Detect which cell encompasses the target text, then output its [x, y] center coordinate. 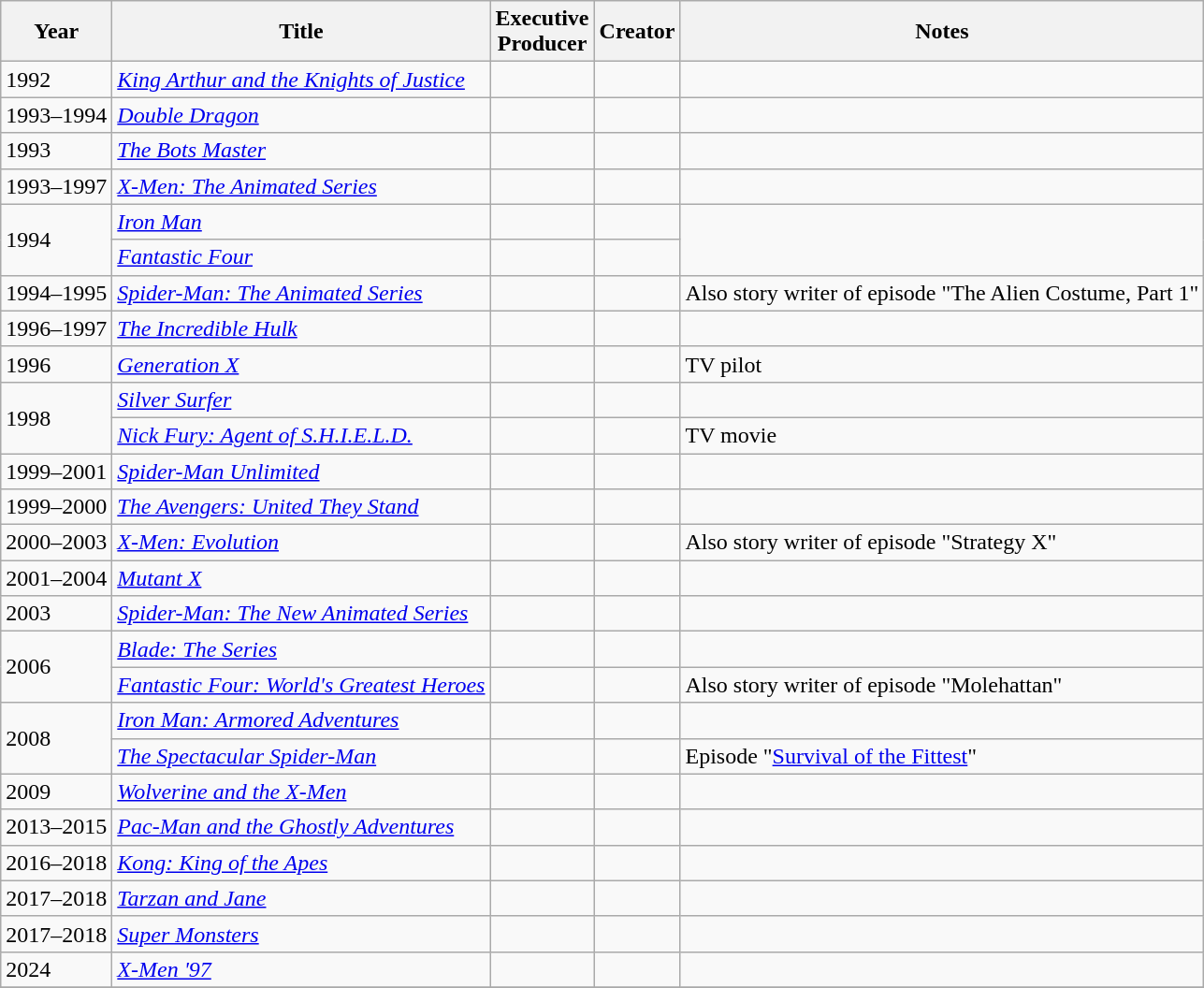
2006 [56, 667]
2024 [56, 969]
2003 [56, 614]
X-Men: Evolution [301, 543]
2000–2003 [56, 543]
1996–1997 [56, 328]
Double Dragon [301, 115]
1994–1995 [56, 293]
Year [56, 32]
Spider-Man: The New Animated Series [301, 614]
1998 [56, 417]
1992 [56, 80]
Fantastic Four [301, 257]
Silver Surfer [301, 400]
2009 [56, 792]
Nick Fury: Agent of S.H.I.E.L.D. [301, 435]
Mutant X [301, 578]
2016–2018 [56, 863]
2001–2004 [56, 578]
Kong: King of the Apes [301, 863]
Creator [637, 32]
Fantastic Four: World's Greatest Heroes [301, 685]
1993–1997 [56, 186]
The Spectacular Spider-Man [301, 756]
Iron Man: Armored Adventures [301, 720]
Generation X [301, 364]
Iron Man [301, 222]
X-Men '97 [301, 969]
1999–2000 [56, 507]
Super Monsters [301, 934]
1993–1994 [56, 115]
The Incredible Hulk [301, 328]
X-Men: The Animated Series [301, 186]
1999–2001 [56, 471]
TV movie [942, 435]
Title [301, 32]
ExecutiveProducer [543, 32]
Also story writer of episode "The Alien Costume, Part 1" [942, 293]
Blade: The Series [301, 649]
Pac-Man and the Ghostly Adventures [301, 827]
1994 [56, 240]
Also story writer of episode "Strategy X" [942, 543]
1993 [56, 151]
2013–2015 [56, 827]
Also story writer of episode "Molehattan" [942, 685]
Spider-Man: The Animated Series [301, 293]
Episode "Survival of the Fittest" [942, 756]
Wolverine and the X-Men [301, 792]
The Bots Master [301, 151]
1996 [56, 364]
TV pilot [942, 364]
The Avengers: United They Stand [301, 507]
Notes [942, 32]
Tarzan and Jane [301, 898]
2008 [56, 738]
Spider-Man Unlimited [301, 471]
King Arthur and the Knights of Justice [301, 80]
